Determine the [X, Y] coordinate at the center of the cell enclosing the given text.  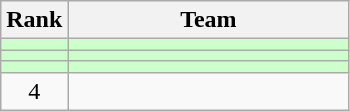
Rank [34, 20]
4 [34, 91]
Team [208, 20]
